For the text-containing cell, return its midpoint in (X, Y) coordinate format. 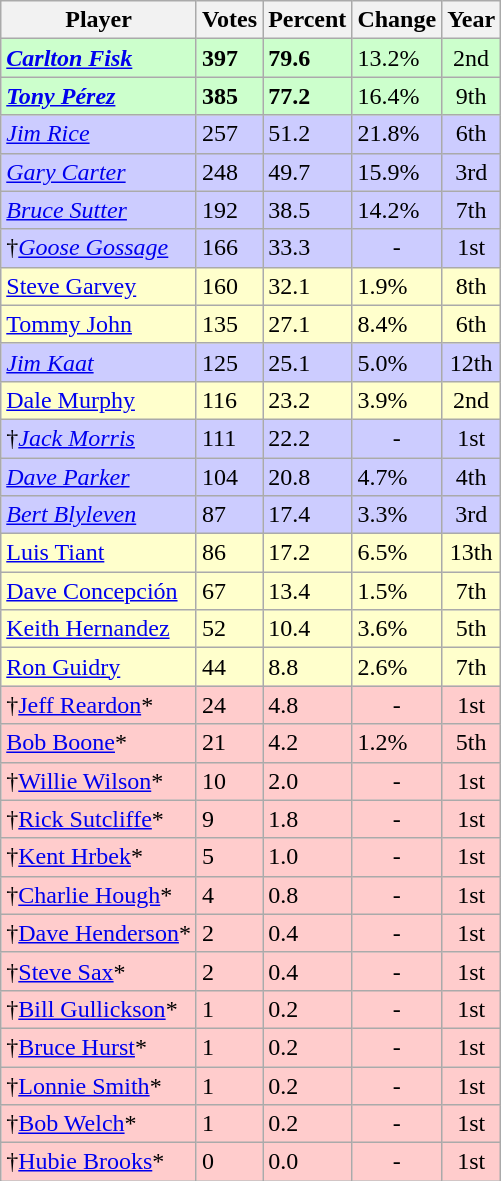
4th (472, 477)
†Bob Welch* (99, 1124)
†Bruce Hurst* (99, 1047)
†Goose Gossage (99, 248)
10.4 (308, 629)
5.0% (397, 362)
Jim Kaat (99, 362)
33.3 (308, 248)
†Kent Hrbek* (99, 857)
Votes (229, 20)
3.9% (397, 400)
13.2% (397, 58)
135 (229, 324)
Bruce Sutter (99, 210)
87 (229, 515)
2.6% (397, 667)
Keith Hernandez (99, 629)
Ron Guidry (99, 667)
†Willie Wilson* (99, 781)
21 (229, 743)
†Bill Gullickson* (99, 1009)
†Steve Sax* (99, 971)
Dave Concepción (99, 591)
24 (229, 705)
86 (229, 553)
1.9% (397, 286)
20.8 (308, 477)
32.1 (308, 286)
†Charlie Hough* (99, 895)
†Rick Sutcliffe* (99, 819)
14.2% (397, 210)
52 (229, 629)
8.8 (308, 667)
166 (229, 248)
8th (472, 286)
Steve Garvey (99, 286)
9th (472, 96)
111 (229, 438)
†Jack Morris (99, 438)
Player (99, 20)
5 (229, 857)
†Lonnie Smith* (99, 1085)
104 (229, 477)
Bob Boone* (99, 743)
4.2 (308, 743)
Percent (308, 20)
23.2 (308, 400)
16.4% (397, 96)
13th (472, 553)
160 (229, 286)
6.5% (397, 553)
116 (229, 400)
397 (229, 58)
8.4% (397, 324)
Dale Murphy (99, 400)
4.8 (308, 705)
1.5% (397, 591)
51.2 (308, 134)
10 (229, 781)
3.6% (397, 629)
67 (229, 591)
0.0 (308, 1162)
Tommy John (99, 324)
21.8% (397, 134)
0 (229, 1162)
17.2 (308, 553)
Luis Tiant (99, 553)
†Jeff Reardon* (99, 705)
125 (229, 362)
13.4 (308, 591)
15.9% (397, 172)
257 (229, 134)
4.7% (397, 477)
Bert Blyleven (99, 515)
Tony Pérez (99, 96)
Year (472, 20)
248 (229, 172)
22.2 (308, 438)
Carlton Fisk (99, 58)
385 (229, 96)
0.8 (308, 895)
12th (472, 362)
17.4 (308, 515)
Dave Parker (99, 477)
†Hubie Brooks* (99, 1162)
9 (229, 819)
1.0 (308, 857)
Gary Carter (99, 172)
4 (229, 895)
79.6 (308, 58)
192 (229, 210)
77.2 (308, 96)
2.0 (308, 781)
3.3% (397, 515)
25.1 (308, 362)
27.1 (308, 324)
44 (229, 667)
Jim Rice (99, 134)
49.7 (308, 172)
1.8 (308, 819)
†Dave Henderson* (99, 933)
1.2% (397, 743)
Change (397, 20)
38.5 (308, 210)
